Locate the cell with the specified text and output its (x, y) center coordinate. 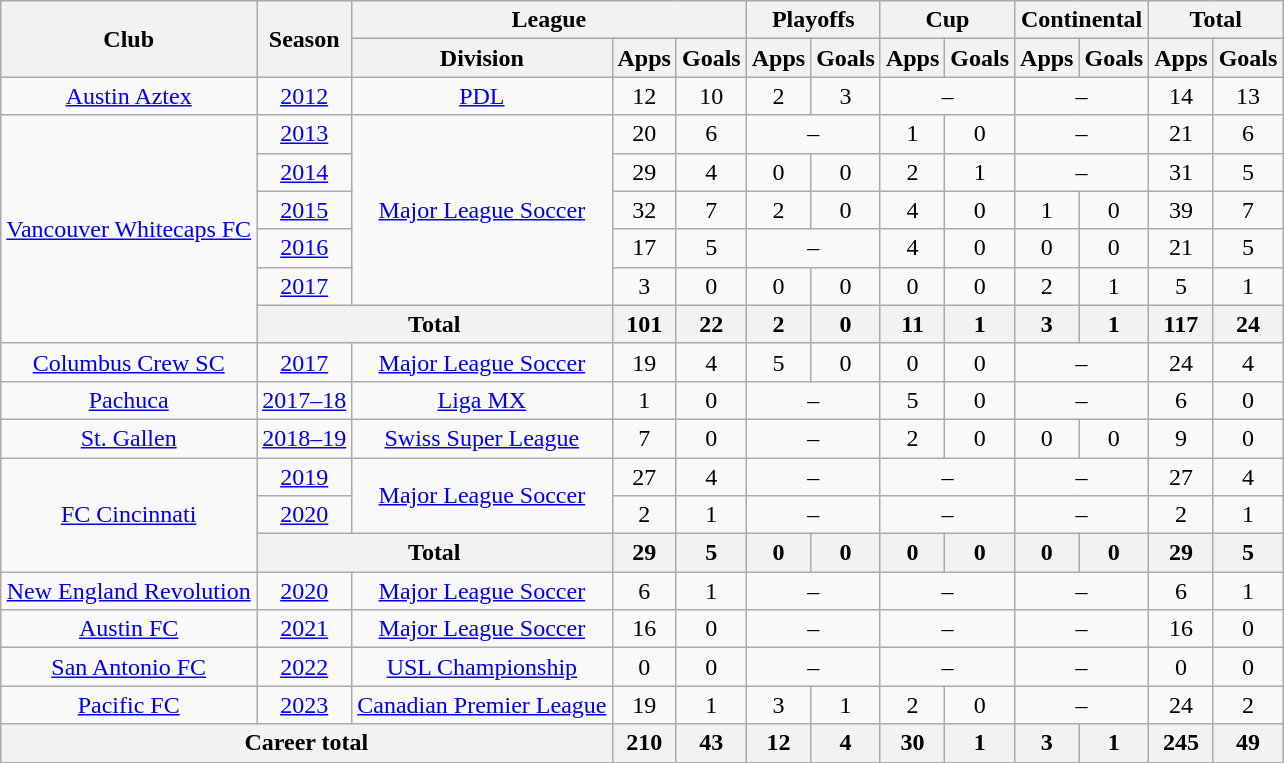
FC Cincinnati (129, 515)
20 (644, 134)
2016 (304, 248)
Canadian Premier League (482, 705)
30 (912, 743)
117 (1181, 324)
Career total (306, 743)
11 (912, 324)
39 (1181, 210)
San Antonio FC (129, 667)
Pachuca (129, 400)
2017–18 (304, 400)
Division (482, 58)
Club (129, 39)
32 (644, 210)
14 (1181, 96)
Playoffs (813, 20)
17 (644, 248)
43 (711, 743)
31 (1181, 172)
245 (1181, 743)
210 (644, 743)
13 (1248, 96)
101 (644, 324)
2021 (304, 629)
USL Championship (482, 667)
2018–19 (304, 438)
9 (1181, 438)
2014 (304, 172)
Pacific FC (129, 705)
St. Gallen (129, 438)
PDL (482, 96)
Liga MX (482, 400)
2023 (304, 705)
2013 (304, 134)
Swiss Super League (482, 438)
League (549, 20)
2022 (304, 667)
Continental (1082, 20)
Austin Aztex (129, 96)
2012 (304, 96)
Columbus Crew SC (129, 362)
Cup (947, 20)
2019 (304, 477)
Vancouver Whitecaps FC (129, 229)
New England Revolution (129, 591)
22 (711, 324)
Austin FC (129, 629)
49 (1248, 743)
10 (711, 96)
2015 (304, 210)
Season (304, 39)
